Provide the [X, Y] coordinate of the cell's center where the given text is located.  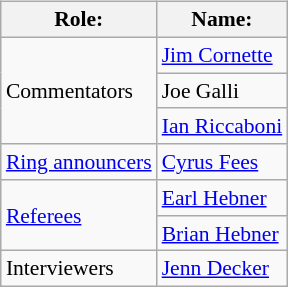
Joe Galli [222, 91]
Earl Hebner [222, 198]
Name: [222, 20]
Jim Cornette [222, 55]
Role: [79, 20]
Jenn Decker [222, 269]
Commentators [79, 90]
Ian Riccaboni [222, 126]
Referees [79, 216]
Cyrus Fees [222, 162]
Interviewers [79, 269]
Brian Hebner [222, 233]
Ring announcers [79, 162]
